Return [x, y] of the center of cell containing provided text 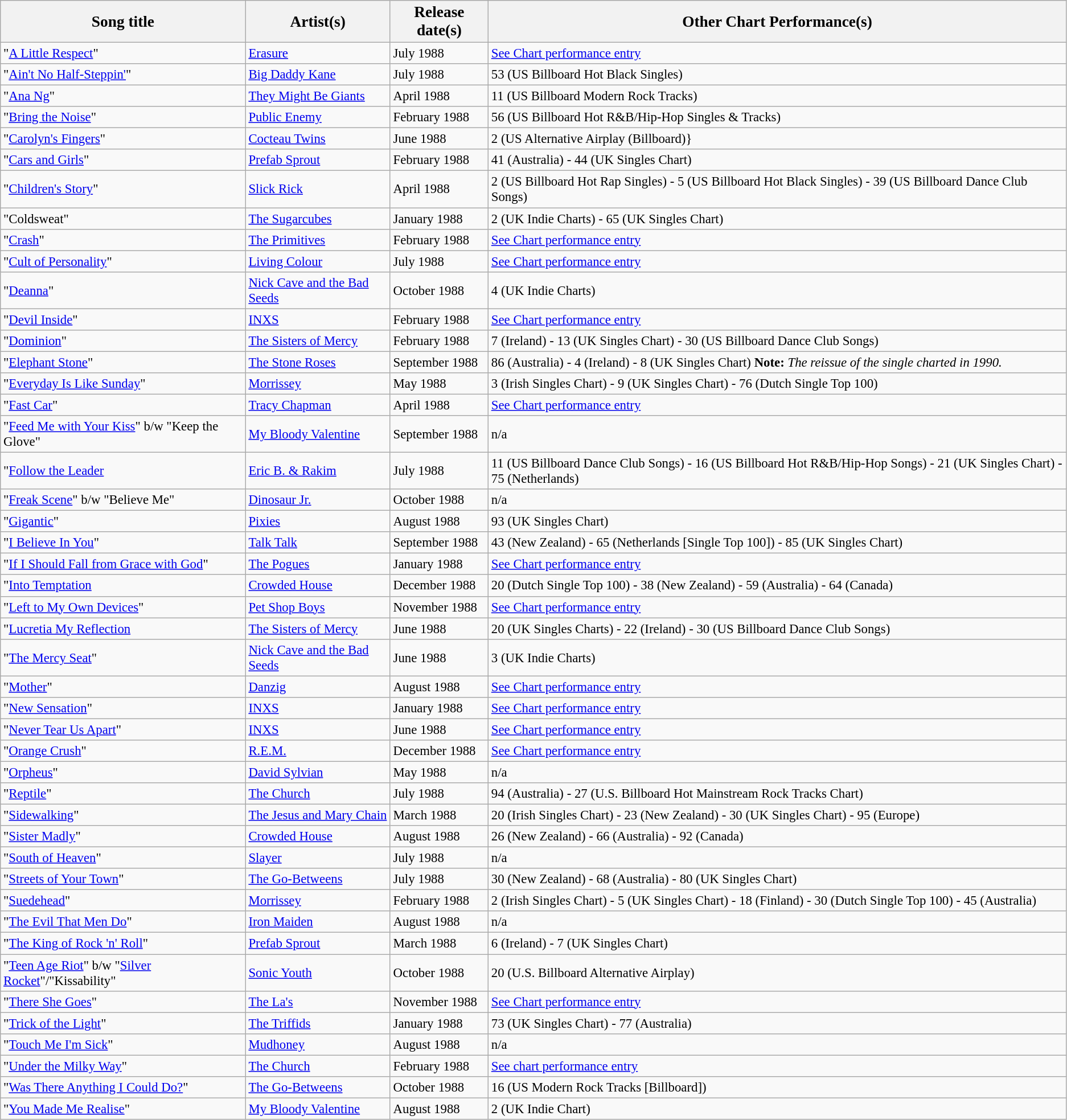
43 (New Zealand) - 65 (Netherlands [Single Top 100]) - 85 (UK Singles Chart) [778, 543]
The Primitives [318, 240]
2 (UK Indie Chart) [778, 1109]
"Touch Me I'm Sick" [123, 1044]
Living Colour [318, 261]
"Children's Story" [123, 189]
"You Made Me Realise" [123, 1109]
"Suedehead" [123, 901]
Talk Talk [318, 543]
93 (UK Singles Chart) [778, 522]
41 (Australia) - 44 (UK Singles Chart) [778, 160]
"Cars and Girls" [123, 160]
The Stone Roses [318, 362]
"Mother" [123, 687]
3 (UK Indie Charts) [778, 657]
11 (US Billboard Modern Rock Tracks) [778, 96]
"Dominion" [123, 341]
"Under the Milky Way" [123, 1066]
They Might Be Giants [318, 96]
"Left to My Own Devices" [123, 607]
"There She Goes" [123, 1002]
"Teen Age Riot" b/w "Silver Rocket"/"Kissability" [123, 973]
Slayer [318, 858]
"Everyday Is Like Sunday" [123, 384]
Tracy Chapman [318, 405]
"New Sensation" [123, 708]
"Elephant Stone" [123, 362]
"Was There Anything I Could Do?" [123, 1088]
"Freak Scene" b/w "Believe Me" [123, 500]
Danzig [318, 687]
11 (US Billboard Dance Club Songs) - 16 (US Billboard Hot R&B/Hip-Hop Songs) - 21 (UK Singles Chart) - 75 (Netherlands) [778, 471]
"Ana Ng" [123, 96]
30 (New Zealand) - 68 (Australia) - 80 (UK Singles Chart) [778, 879]
"Crash" [123, 240]
2 (Irish Singles Chart) - 5 (UK Singles Chart) - 18 (Finland) - 30 (Dutch Single Top 100) - 45 (Australia) [778, 901]
73 (UK Singles Chart) - 77 (Australia) [778, 1023]
The La's [318, 1002]
"Orange Crush" [123, 751]
Sonic Youth [318, 973]
Public Enemy [318, 117]
The Pogues [318, 564]
6 (Ireland) - 7 (UK Singles Chart) [778, 943]
R.E.M. [318, 751]
26 (New Zealand) - 66 (Australia) - 92 (Canada) [778, 836]
"The Evil That Men Do" [123, 922]
"South of Heaven" [123, 858]
86 (Australia) - 4 (Ireland) - 8 (UK Singles Chart) Note: The reissue of the single charted in 1990. [778, 362]
"Cult of Personality" [123, 261]
"The Mercy Seat" [123, 657]
"Follow the Leader [123, 471]
2 (US Alternative Airplay (Billboard)} [778, 139]
"Trick of the Light" [123, 1023]
Artist(s) [318, 22]
Other Chart Performance(s) [778, 22]
"A Little Respect" [123, 54]
Cocteau Twins [318, 139]
"Orpheus" [123, 772]
"Carolyn's Fingers" [123, 139]
Iron Maiden [318, 922]
7 (Ireland) - 13 (UK Singles Chart) - 30 (US Billboard Dance Club Songs) [778, 341]
16 (US Modern Rock Tracks [Billboard]) [778, 1088]
"Fast Car" [123, 405]
"Bring the Noise" [123, 117]
"The King of Rock 'n' Roll" [123, 943]
"Gigantic" [123, 522]
56 (US Billboard Hot R&B/Hip-Hop Singles & Tracks) [778, 117]
3 (Irish Singles Chart) - 9 (UK Singles Chart) - 76 (Dutch Single Top 100) [778, 384]
"Sidewalking" [123, 815]
"Lucretia My Reflection [123, 629]
Pixies [318, 522]
94 (Australia) - 27 (U.S. Billboard Hot Mainstream Rock Tracks Chart) [778, 794]
Mudhoney [318, 1044]
Erasure [318, 54]
"Coldsweat" [123, 219]
Slick Rick [318, 189]
Eric B. & Rakim [318, 471]
"Sister Madly" [123, 836]
"Never Tear Us Apart" [123, 729]
"Feed Me with Your Kiss" b/w "Keep the Glove" [123, 434]
Pet Shop Boys [318, 607]
The Sugarcubes [318, 219]
2 (US Billboard Hot Rap Singles) - 5 (US Billboard Hot Black Singles) - 39 (US Billboard Dance Club Songs) [778, 189]
"If I Should Fall from Grace with God" [123, 564]
David Sylvian [318, 772]
Big Daddy Kane [318, 75]
"Devil Inside" [123, 319]
The Jesus and Mary Chain [318, 815]
Release date(s) [439, 22]
Song title [123, 22]
"Streets of Your Town" [123, 879]
"Ain't No Half-Steppin'" [123, 75]
2 (UK Indie Charts) - 65 (UK Singles Chart) [778, 219]
20 (Irish Singles Chart) - 23 (New Zealand) - 30 (UK Singles Chart) - 95 (Europe) [778, 815]
20 (Dutch Single Top 100) - 38 (New Zealand) - 59 (Australia) - 64 (Canada) [778, 586]
"Reptile" [123, 794]
"I Believe In You" [123, 543]
20 (U.S. Billboard Alternative Airplay) [778, 973]
20 (UK Singles Charts) - 22 (Ireland) - 30 (US Billboard Dance Club Songs) [778, 629]
"Into Temptation [123, 586]
See chart performance entry [778, 1066]
53 (US Billboard Hot Black Singles) [778, 75]
The Triffids [318, 1023]
4 (UK Indie Charts) [778, 290]
Dinosaur Jr. [318, 500]
"Deanna" [123, 290]
